Capture the cell that displays the provided text and extract its (X, Y) central coordinate. 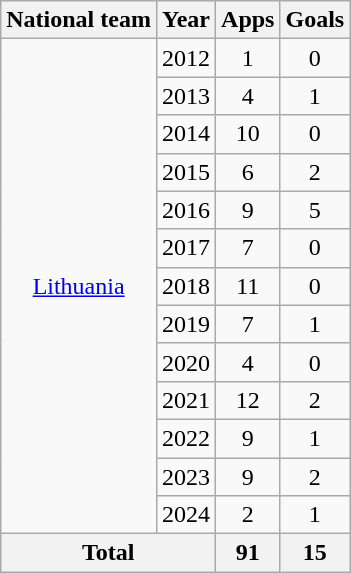
15 (315, 553)
2023 (186, 477)
2012 (186, 58)
2017 (186, 248)
2016 (186, 210)
5 (315, 210)
2022 (186, 438)
10 (248, 134)
2019 (186, 324)
Goals (315, 20)
6 (248, 172)
National team (79, 20)
2021 (186, 400)
2015 (186, 172)
2014 (186, 134)
Total (108, 553)
12 (248, 400)
Lithuania (79, 286)
2013 (186, 96)
2020 (186, 362)
91 (248, 553)
Apps (248, 20)
2018 (186, 286)
Year (186, 20)
2024 (186, 515)
11 (248, 286)
